For the text-containing cell, return its midpoint in [x, y] coordinate format. 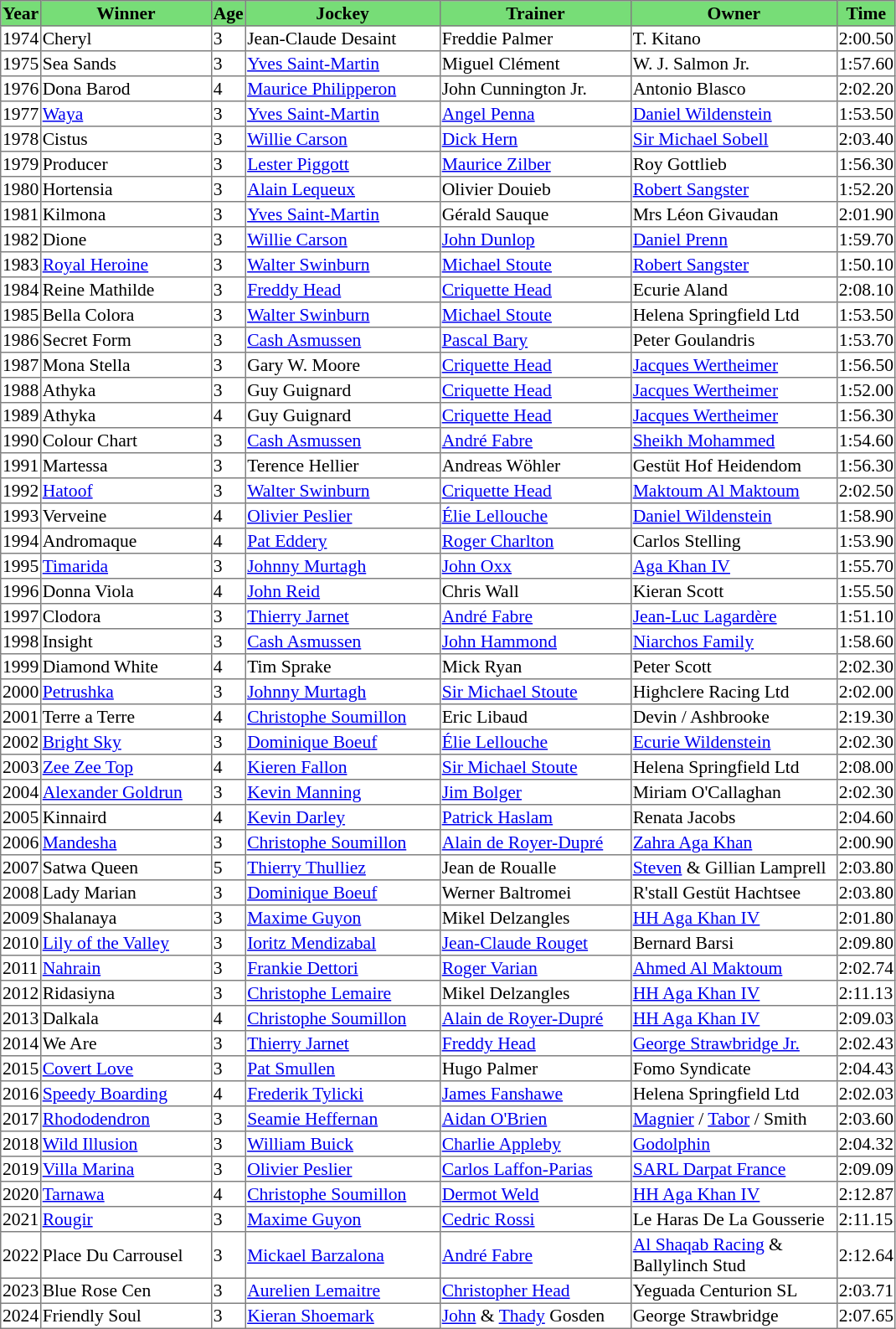
Producer [126, 164]
Wild Illusion [126, 1144]
1981 [21, 214]
Alain Lequeux [342, 189]
1974 [21, 39]
Gérald Sauque [535, 214]
Olivier Douieb [535, 189]
2021 [21, 1219]
Sheikh Mohammed [734, 440]
2:03.60 [866, 1119]
Tarnawa [126, 1194]
2003 [21, 767]
Fomo Syndicate [734, 1069]
1994 [21, 541]
George Strawbridge Jr. [734, 1043]
Aidan O'Brien [535, 1119]
Mickael Barzalona [342, 1255]
Andreas Wöhler [535, 466]
2024 [21, 1316]
Place Du Carrousel [126, 1255]
1989 [21, 415]
1:52.00 [866, 390]
Miriam O'Callaghan [734, 792]
Cheryl [126, 39]
2005 [21, 817]
Dione [126, 240]
Hugo Palmer [535, 1069]
We Are [126, 1043]
2:03.40 [866, 139]
1987 [21, 365]
Petrushka [126, 692]
1992 [21, 491]
Mona Stella [126, 365]
Lady Marian [126, 893]
Diamond White [126, 667]
2:11.15 [866, 1219]
Friendly Soul [126, 1316]
1:54.60 [866, 440]
Trainer [535, 13]
Frankie Dettori [342, 968]
Clodora [126, 616]
Carlos Laffon-Parias [535, 1169]
Chris Wall [535, 591]
Gary W. Moore [342, 365]
1:57.60 [866, 64]
2023 [21, 1290]
2006 [21, 842]
1:56.50 [866, 365]
1:52.20 [866, 189]
Sea Sands [126, 64]
1990 [21, 440]
Steven & Gillian Lamprell [734, 868]
2002 [21, 742]
1996 [21, 591]
Pascal Bary [535, 340]
2:00.50 [866, 39]
Yeguada Centurion SL [734, 1290]
Christophe Lemaire [342, 993]
2012 [21, 993]
Aurelien Lemaitre [342, 1290]
2:04.43 [866, 1069]
Cistus [126, 139]
SARL Darpat France [734, 1169]
2:09.80 [866, 943]
Villa Marina [126, 1169]
Maktoum Al Maktoum [734, 491]
2:11.13 [866, 993]
1:55.70 [866, 566]
1:55.50 [866, 591]
Dalkala [126, 1018]
Time [866, 13]
Rhododendron [126, 1119]
2017 [21, 1119]
T. Kitano [734, 39]
Speedy Boarding [126, 1094]
2007 [21, 868]
Jean-Claude Rouget [535, 943]
Ioritz Mendizabal [342, 943]
Mick Ryan [535, 667]
Dermot Weld [535, 1194]
Maurice Zilber [535, 164]
Patrick Haslam [535, 817]
Werner Baltromei [535, 893]
2:08.00 [866, 767]
Roy Gottlieb [734, 164]
1979 [21, 164]
2020 [21, 1194]
Insight [126, 641]
Hortensia [126, 189]
2:03.71 [866, 1290]
Shalanaya [126, 918]
2:02.50 [866, 491]
Waya [126, 114]
Bella Colora [126, 315]
Highclere Racing Ltd [734, 692]
George Strawbridge [734, 1316]
Kinnaird [126, 817]
2014 [21, 1043]
1998 [21, 641]
Terre a Terre [126, 717]
1:51.10 [866, 616]
Verveine [126, 516]
1986 [21, 340]
Freddie Palmer [535, 39]
1976 [21, 89]
1:53.90 [866, 541]
Godolphin [734, 1144]
1980 [21, 189]
2:08.10 [866, 290]
2:01.90 [866, 214]
1984 [21, 290]
2:04.32 [866, 1144]
2:07.65 [866, 1316]
2008 [21, 893]
1983 [21, 265]
Mandesha [126, 842]
2:04.60 [866, 817]
2:12.87 [866, 1194]
1:58.90 [866, 516]
1975 [21, 64]
Mrs Léon Givaudan [734, 214]
1978 [21, 139]
Rougir [126, 1219]
Antonio Blasco [734, 89]
2:01.80 [866, 918]
2015 [21, 1069]
1997 [21, 616]
1:50.10 [866, 265]
Bernard Barsi [734, 943]
Jockey [342, 13]
John Oxx [535, 566]
Le Haras De La Gousserie [734, 1219]
Renata Jacobs [734, 817]
Nahrain [126, 968]
Colour Chart [126, 440]
Donna Viola [126, 591]
Bright Sky [126, 742]
Sir Michael Sobell [734, 139]
2022 [21, 1255]
Jean-Claude Desaint [342, 39]
2:02.00 [866, 692]
Andromaque [126, 541]
2:02.20 [866, 89]
1985 [21, 315]
Dick Hern [535, 139]
Jean-Luc Lagardère [734, 616]
Kevin Manning [342, 792]
2:02.03 [866, 1094]
1:59.70 [866, 240]
Carlos Stelling [734, 541]
Seamie Heffernan [342, 1119]
2018 [21, 1144]
Dona Barod [126, 89]
Year [21, 13]
Kilmona [126, 214]
2:00.90 [866, 842]
1995 [21, 566]
Cedric Rossi [535, 1219]
Ecurie Aland [734, 290]
Zee Zee Top [126, 767]
1993 [21, 516]
Miguel Clément [535, 64]
Kevin Darley [342, 817]
Charlie Appleby [535, 1144]
John & Thady Gosden [535, 1316]
Lily of the Valley [126, 943]
Jim Bolger [535, 792]
R'stall Gestüt Hachtsee [734, 893]
Hatoof [126, 491]
Al Shaqab Racing & Ballylinch Stud [734, 1255]
Kieren Fallon [342, 767]
2:19.30 [866, 717]
1988 [21, 390]
Niarchos Family [734, 641]
Alexander Goldrun [126, 792]
Gestüt Hof Heidendom [734, 466]
James Fanshawe [535, 1094]
2013 [21, 1018]
Covert Love [126, 1069]
John Reid [342, 591]
Eric Libaud [535, 717]
1:53.70 [866, 340]
1977 [21, 114]
1982 [21, 240]
Tim Sprake [342, 667]
Blue Rose Cen [126, 1290]
Peter Goulandris [734, 340]
2:12.64 [866, 1255]
Terence Hellier [342, 466]
Thierry Thulliez [342, 868]
1:58.60 [866, 641]
Reine Mathilde [126, 290]
John Dunlop [535, 240]
2009 [21, 918]
John Cunnington Jr. [535, 89]
Winner [126, 13]
1999 [21, 667]
Daniel Prenn [734, 240]
Kieran Scott [734, 591]
2016 [21, 1094]
2:09.09 [866, 1169]
Jean de Roualle [535, 868]
5 [228, 868]
W. J. Salmon Jr. [734, 64]
2004 [21, 792]
Angel Penna [535, 114]
Ridasiyna [126, 993]
Zahra Aga Khan [734, 842]
Aga Khan IV [734, 566]
2010 [21, 943]
Satwa Queen [126, 868]
1991 [21, 466]
Frederik Tylicki [342, 1094]
2019 [21, 1169]
2:09.03 [866, 1018]
Secret Form [126, 340]
William Buick [342, 1144]
Pat Eddery [342, 541]
Martessa [126, 466]
Maurice Philipperon [342, 89]
John Hammond [535, 641]
Owner [734, 13]
Royal Heroine [126, 265]
Timarida [126, 566]
2:02.74 [866, 968]
Roger Charlton [535, 541]
2001 [21, 717]
Magnier / Tabor / Smith [734, 1119]
Age [228, 13]
2:02.43 [866, 1043]
Christopher Head [535, 1290]
Ahmed Al Maktoum [734, 968]
Roger Varian [535, 968]
Ecurie Wildenstein [734, 742]
2011 [21, 968]
Pat Smullen [342, 1069]
Kieran Shoemark [342, 1316]
Peter Scott [734, 667]
2000 [21, 692]
Devin / Ashbrooke [734, 717]
Lester Piggott [342, 164]
